Return the (X, Y) coordinate for the center point of the cell that contains the specified text.  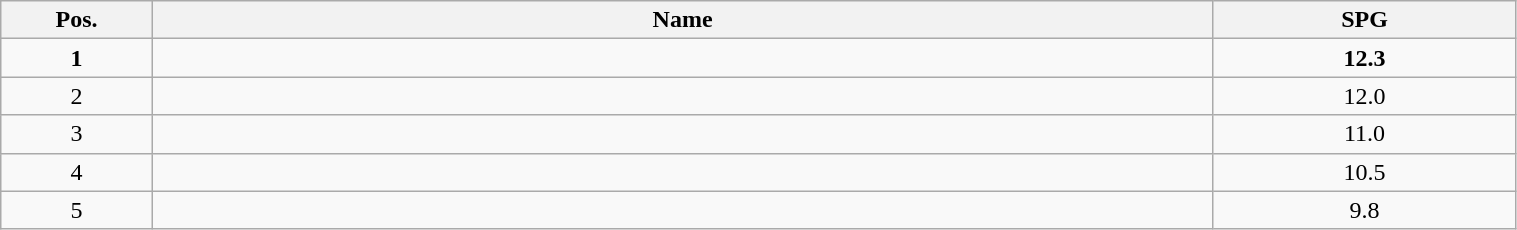
Pos. (77, 20)
3 (77, 134)
Name (682, 20)
1 (77, 58)
11.0 (1364, 134)
12.3 (1364, 58)
12.0 (1364, 96)
2 (77, 96)
10.5 (1364, 172)
9.8 (1364, 210)
5 (77, 210)
SPG (1364, 20)
4 (77, 172)
